Locate the cell with the specified text and output its (X, Y) center coordinate. 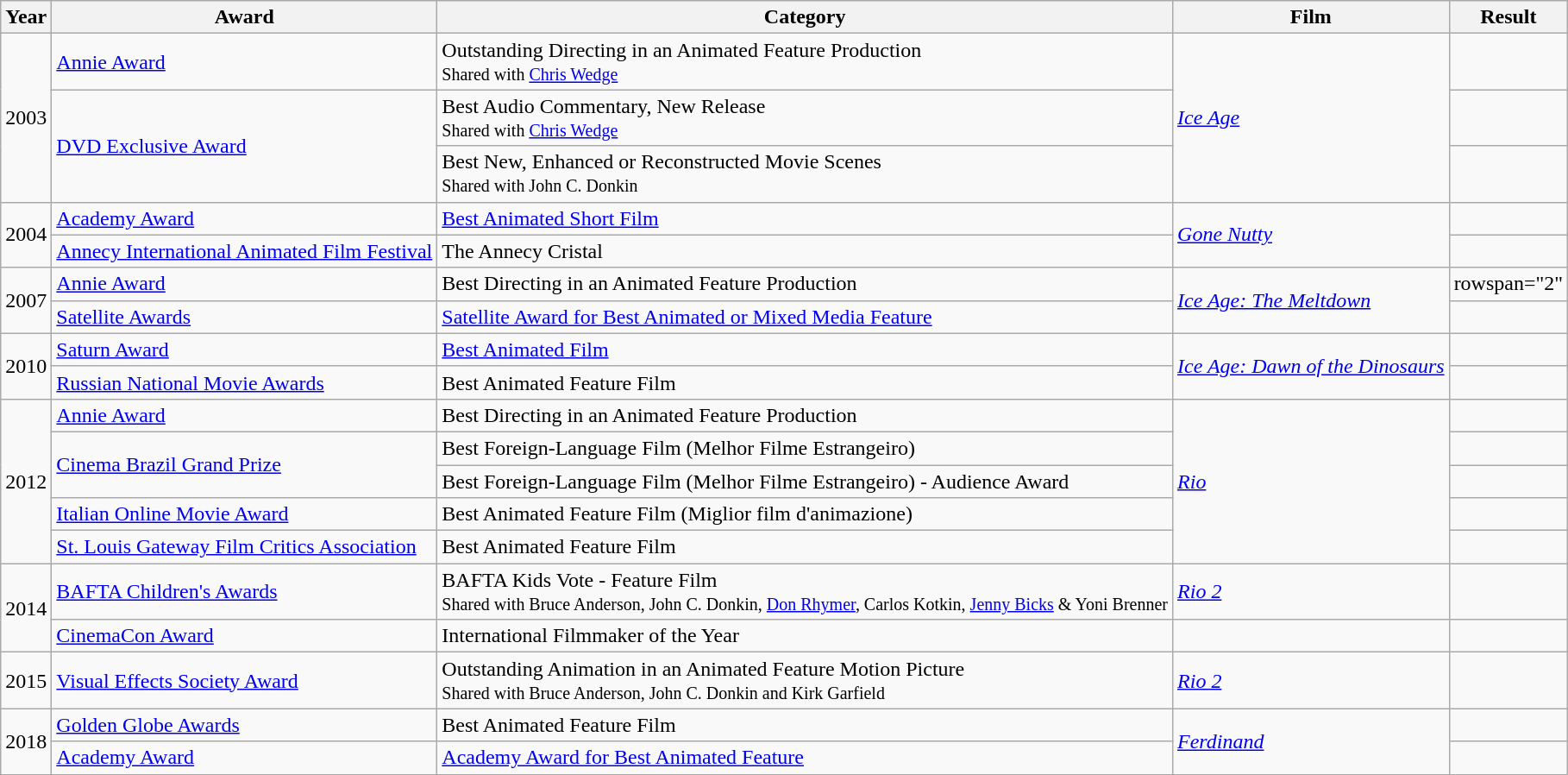
Visual Effects Society Award (245, 680)
Rio (1311, 481)
Category (806, 17)
Satellite Award for Best Animated or Mixed Media Feature (806, 317)
Outstanding Animation in an Animated Feature Motion PictureShared with Bruce Anderson, John C. Donkin and Kirk Garfield (806, 680)
Annecy International Animated Film Festival (245, 251)
Ice Age: Dawn of the Dinosaurs (1311, 366)
2012 (26, 481)
Year (26, 17)
Academy Award for Best Animated Feature (806, 758)
Result (1508, 17)
BAFTA Children's Awards (245, 592)
2014 (26, 608)
2004 (26, 235)
Best Foreign-Language Film (Melhor Filme Estrangeiro) (806, 448)
2007 (26, 300)
Best Audio Commentary, New ReleaseShared with Chris Wedge (806, 117)
Italian Online Movie Award (245, 514)
Best Animated Feature Film (Miglior film d'animazione) (806, 514)
Ice Age (1311, 117)
Best Foreign-Language Film (Melhor Filme Estrangeiro) - Audience Award (806, 481)
St. Louis Gateway Film Critics Association (245, 547)
Best New, Enhanced or Reconstructed Movie ScenesShared with John C. Donkin (806, 174)
Gone Nutty (1311, 235)
Satellite Awards (245, 317)
Best Animated Film (806, 350)
Ferdinand (1311, 741)
Award (245, 17)
Outstanding Directing in an Animated Feature ProductionShared with Chris Wedge (806, 62)
Film (1311, 17)
Golden Globe Awards (245, 725)
Saturn Award (245, 350)
Best Animated Short Film (806, 218)
2010 (26, 366)
The Annecy Cristal (806, 251)
BAFTA Kids Vote - Feature FilmShared with Bruce Anderson, John C. Donkin, Don Rhymer, Carlos Kotkin, Jenny Bicks & Yoni Brenner (806, 592)
CinemaCon Award (245, 636)
2018 (26, 741)
DVD Exclusive Award (245, 146)
2015 (26, 680)
Cinema Brazil Grand Prize (245, 464)
Ice Age: The Meltdown (1311, 300)
International Filmmaker of the Year (806, 636)
rowspan="2" (1508, 284)
Russian National Movie Awards (245, 382)
2003 (26, 117)
